Determine the [X, Y] coordinate at the center of the cell enclosing the given text.  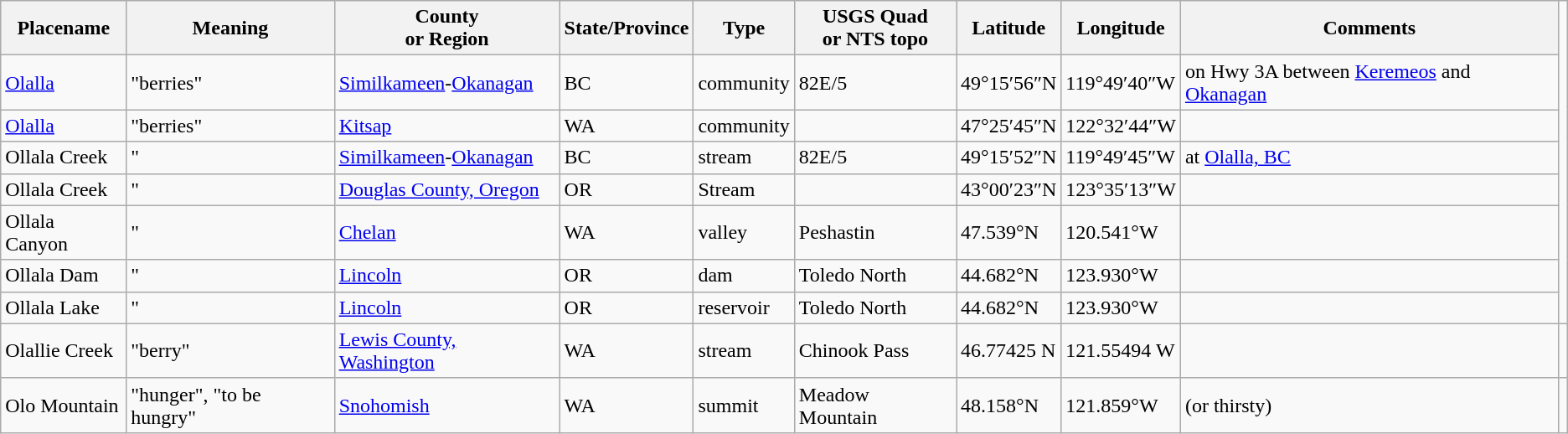
Kitsap [447, 126]
Stream [744, 189]
Longitude [1121, 28]
"hunger", "to be hungry" [230, 406]
Meaning [230, 28]
Meadow Mountain [874, 406]
49°15′52″N [1008, 158]
on Hwy 3A between Keremeos and Okanagan [1369, 82]
Douglas County, Oregon [447, 189]
43°00′23″N [1008, 189]
Peshastin [874, 233]
122°32′44″W [1121, 126]
"berry" [230, 350]
dam [744, 276]
State/Province [627, 28]
121.55494 W [1121, 350]
Olallie Creek [64, 350]
Countyor Region [447, 28]
Lewis County, Washington [447, 350]
47.539°N [1008, 233]
Ollala Dam [64, 276]
48.158°N [1008, 406]
Snohomish [447, 406]
Placename [64, 28]
Comments [1369, 28]
Chelan [447, 233]
summit [744, 406]
120.541°W [1121, 233]
(or thirsty) [1369, 406]
49°15′56″N [1008, 82]
Type [744, 28]
121.859°W [1121, 406]
Latitude [1008, 28]
valley [744, 233]
119°49′45″W [1121, 158]
Ollala Canyon [64, 233]
46.77425 N [1008, 350]
Olo Mountain [64, 406]
at Olalla, BC [1369, 158]
Ollala Lake [64, 307]
reservoir [744, 307]
Chinook Pass [874, 350]
47°25′45″N [1008, 126]
119°49′40″W [1121, 82]
USGS Quador NTS topo [874, 28]
123°35′13″W [1121, 189]
